Return the [X, Y] coordinate for the center point of the cell that contains the specified text.  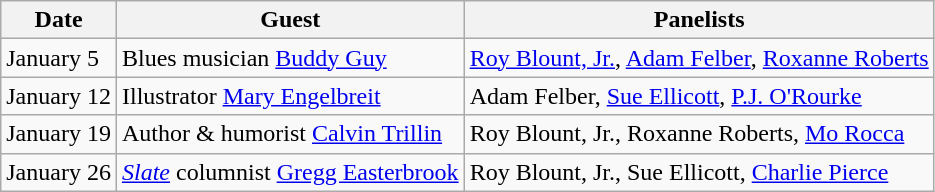
Roy Blount, Jr., Sue Ellicott, Charlie Pierce [699, 172]
Guest [290, 20]
Date [59, 20]
January 19 [59, 134]
Roy Blount, Jr., Roxanne Roberts, Mo Rocca [699, 134]
Adam Felber, Sue Ellicott, P.J. O'Rourke [699, 96]
Illustrator Mary Engelbreit [290, 96]
Author & humorist Calvin Trillin [290, 134]
Panelists [699, 20]
January 5 [59, 58]
Blues musician Buddy Guy [290, 58]
January 12 [59, 96]
Roy Blount, Jr., Adam Felber, Roxanne Roberts [699, 58]
Slate columnist Gregg Easterbrook [290, 172]
January 26 [59, 172]
